Provide the (X, Y) coordinate of the cell's center where the given text is located.  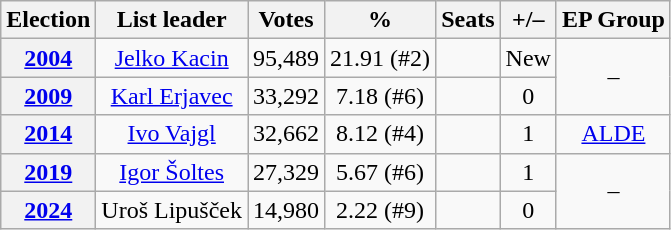
Ivo Vajgl (172, 134)
21.91 (#2) (380, 58)
Igor Šoltes (172, 172)
Votes (286, 20)
33,292 (286, 96)
2009 (48, 96)
2004 (48, 58)
Election (48, 20)
EP Group (613, 20)
32,662 (286, 134)
List leader (172, 20)
Seats (468, 20)
2019 (48, 172)
5.67 (#6) (380, 172)
Jelko Kacin (172, 58)
27,329 (286, 172)
95,489 (286, 58)
+/– (528, 20)
2014 (48, 134)
14,980 (286, 210)
Uroš Lipušček (172, 210)
Karl Erjavec (172, 96)
7.18 (#6) (380, 96)
2.22 (#9) (380, 210)
8.12 (#4) (380, 134)
New (528, 58)
2024 (48, 210)
% (380, 20)
ALDE (613, 134)
